Output the (X, Y) coordinate of the center of the cell containing the given text.  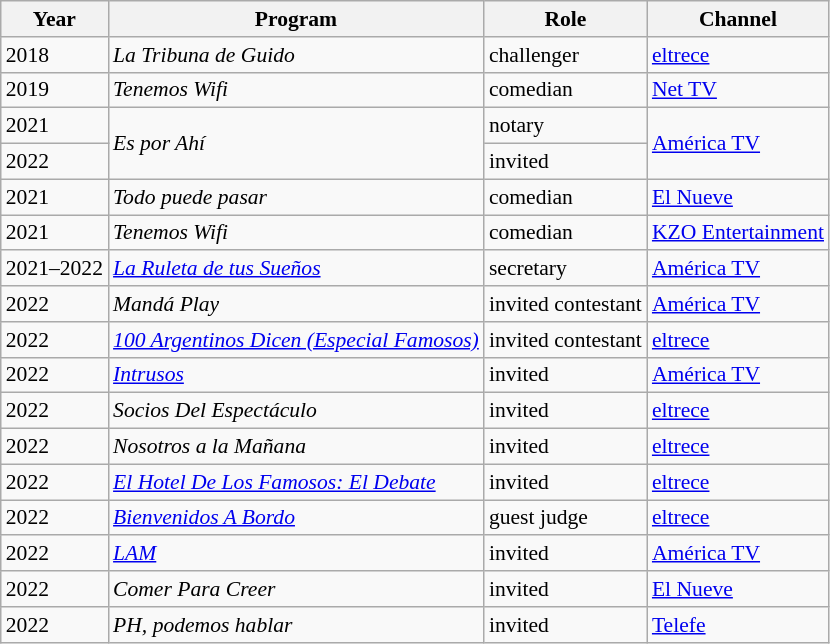
guest judge (566, 518)
LAM (296, 554)
Intrusos (296, 375)
Bienvenidos A Bordo (296, 518)
Net TV (738, 90)
100 Argentinos Dicen (Especial Famosos) (296, 340)
Es por Ahí (296, 144)
PH, podemos hablar (296, 625)
Socios Del Espectáculo (296, 411)
Mandá Play (296, 304)
KZO Entertainment (738, 233)
Todo puede pasar (296, 197)
2021–2022 (54, 269)
notary (566, 126)
challenger (566, 55)
2018 (54, 55)
secretary (566, 269)
Role (566, 19)
Telefe (738, 625)
Channel (738, 19)
Year (54, 19)
Nosotros a la Mañana (296, 447)
2019 (54, 90)
La Ruleta de tus Sueños (296, 269)
Program (296, 19)
El Hotel De Los Famosos: El Debate (296, 482)
La Tribuna de Guido (296, 55)
Comer Para Creer (296, 589)
